Provide the [X, Y] coordinate of the cell's center where the given text is located.  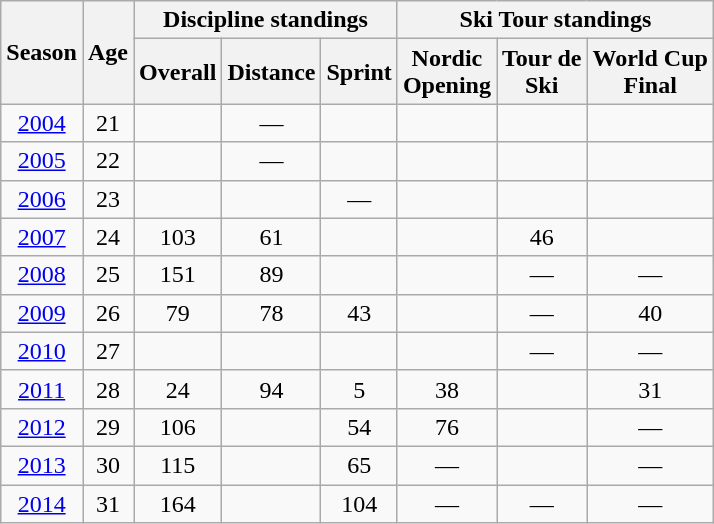
NordicOpening [446, 72]
2011 [42, 389]
25 [108, 275]
103 [178, 237]
89 [272, 275]
Ski Tour standings [555, 20]
Sprint [359, 72]
21 [108, 123]
104 [359, 503]
94 [272, 389]
78 [272, 313]
61 [272, 237]
38 [446, 389]
World CupFinal [650, 72]
Discipline standings [266, 20]
46 [541, 237]
2009 [42, 313]
2007 [42, 237]
2014 [42, 503]
29 [108, 427]
151 [178, 275]
54 [359, 427]
Season [42, 52]
2010 [42, 351]
40 [650, 313]
26 [108, 313]
30 [108, 465]
2006 [42, 199]
79 [178, 313]
2005 [42, 161]
76 [446, 427]
Overall [178, 72]
Age [108, 52]
5 [359, 389]
22 [108, 161]
65 [359, 465]
Distance [272, 72]
2012 [42, 427]
106 [178, 427]
23 [108, 199]
2008 [42, 275]
Tour deSki [541, 72]
43 [359, 313]
28 [108, 389]
27 [108, 351]
164 [178, 503]
2013 [42, 465]
115 [178, 465]
2004 [42, 123]
